Determine the [X, Y] coordinate at the center of the cell enclosing the given text.  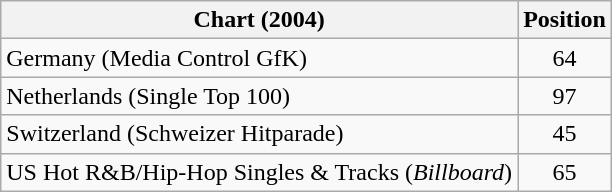
Netherlands (Single Top 100) [260, 96]
US Hot R&B/Hip-Hop Singles & Tracks (Billboard) [260, 172]
97 [565, 96]
45 [565, 134]
Germany (Media Control GfK) [260, 58]
Chart (2004) [260, 20]
Position [565, 20]
Switzerland (Schweizer Hitparade) [260, 134]
64 [565, 58]
65 [565, 172]
